Determine the (x, y) coordinate at the center of the cell enclosing the given text.  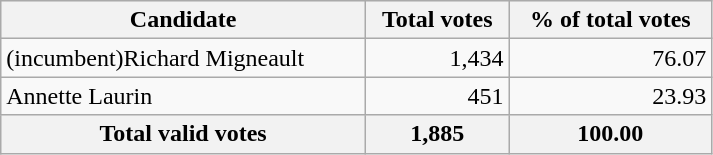
100.00 (610, 134)
1,434 (438, 58)
Annette Laurin (184, 96)
Total valid votes (184, 134)
Candidate (184, 20)
76.07 (610, 58)
(incumbent)Richard Migneault (184, 58)
23.93 (610, 96)
1,885 (438, 134)
451 (438, 96)
Total votes (438, 20)
% of total votes (610, 20)
